Provide the [X, Y] coordinate of the cell's center where the given text is located.  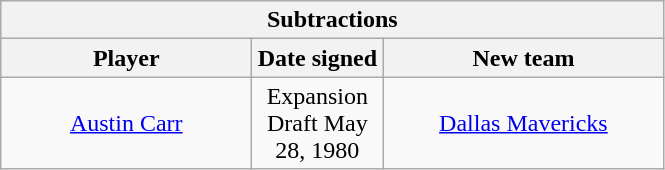
Dallas Mavericks [524, 123]
Subtractions [332, 20]
Date signed [318, 58]
New team [524, 58]
Austin Carr [126, 123]
Expansion Draft May 28, 1980 [318, 123]
Player [126, 58]
